Determine the (X, Y) coordinate at the center of the cell enclosing the given text.  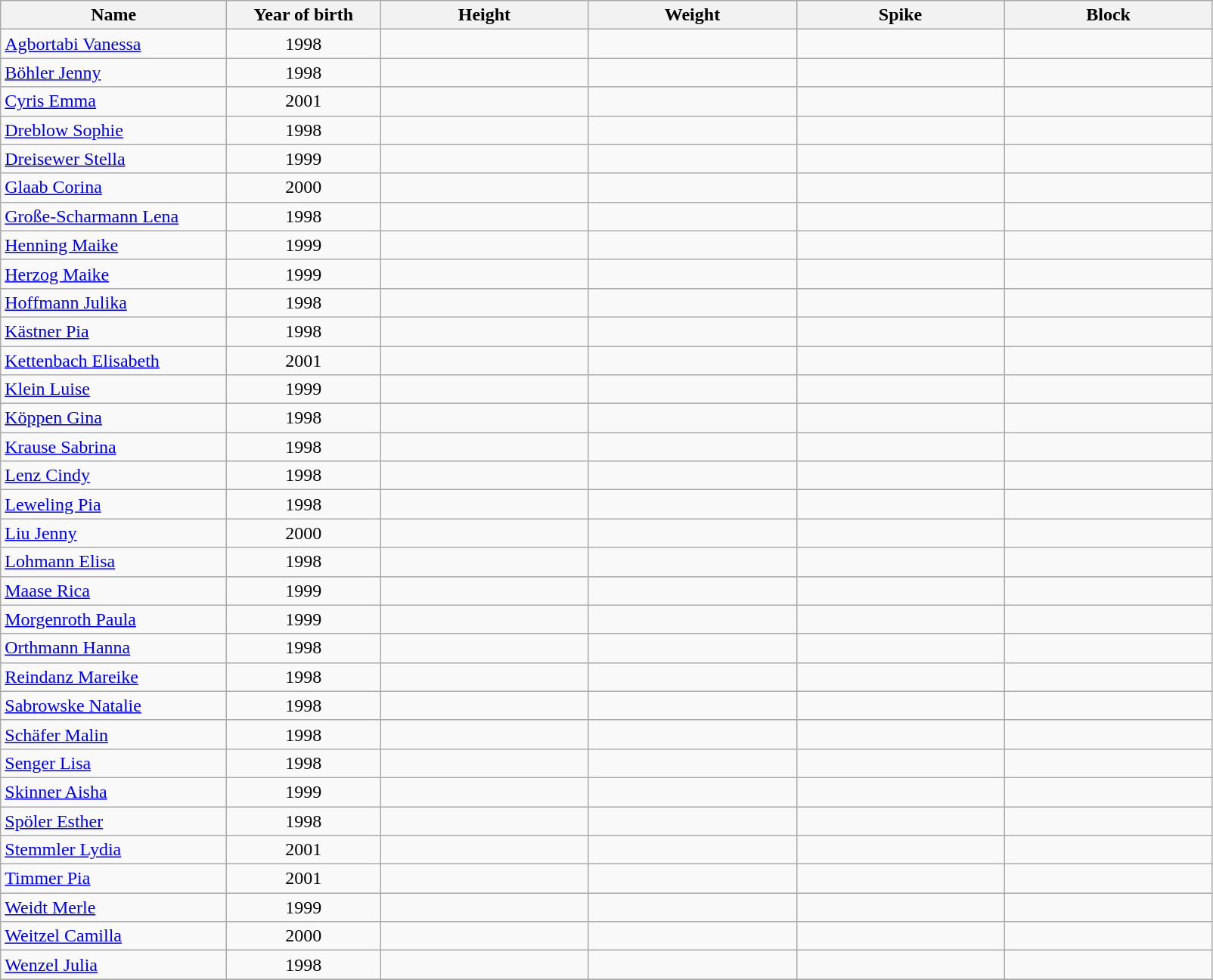
Klein Luise (113, 389)
Hoffmann Julika (113, 302)
Weitzel Camilla (113, 936)
Große-Scharmann Lena (113, 216)
Cyris Emma (113, 101)
Dreisewer Stella (113, 159)
Lenz Cindy (113, 476)
Sabrowske Natalie (113, 706)
Senger Lisa (113, 763)
Agbortabi Vanessa (113, 44)
Morgenroth Paula (113, 619)
Böhler Jenny (113, 73)
Liu Jenny (113, 533)
Year of birth (304, 15)
Schäfer Malin (113, 734)
Wenzel Julia (113, 965)
Glaab Corina (113, 188)
Skinner Aisha (113, 792)
Block (1109, 15)
Kettenbach Elisabeth (113, 361)
Name (113, 15)
Spike (900, 15)
Weight (693, 15)
Height (484, 15)
Herzog Maike (113, 274)
Stemmler Lydia (113, 850)
Timmer Pia (113, 879)
Orthmann Hanna (113, 648)
Krause Sabrina (113, 447)
Maase Rica (113, 591)
Henning Maike (113, 245)
Leweling Pia (113, 504)
Köppen Gina (113, 418)
Kästner Pia (113, 331)
Lohmann Elisa (113, 562)
Spöler Esther (113, 820)
Weidt Merle (113, 907)
Reindanz Mareike (113, 677)
Dreblow Sophie (113, 130)
